Find where the given text appears and provide that cell's center as (x, y) coordinate. 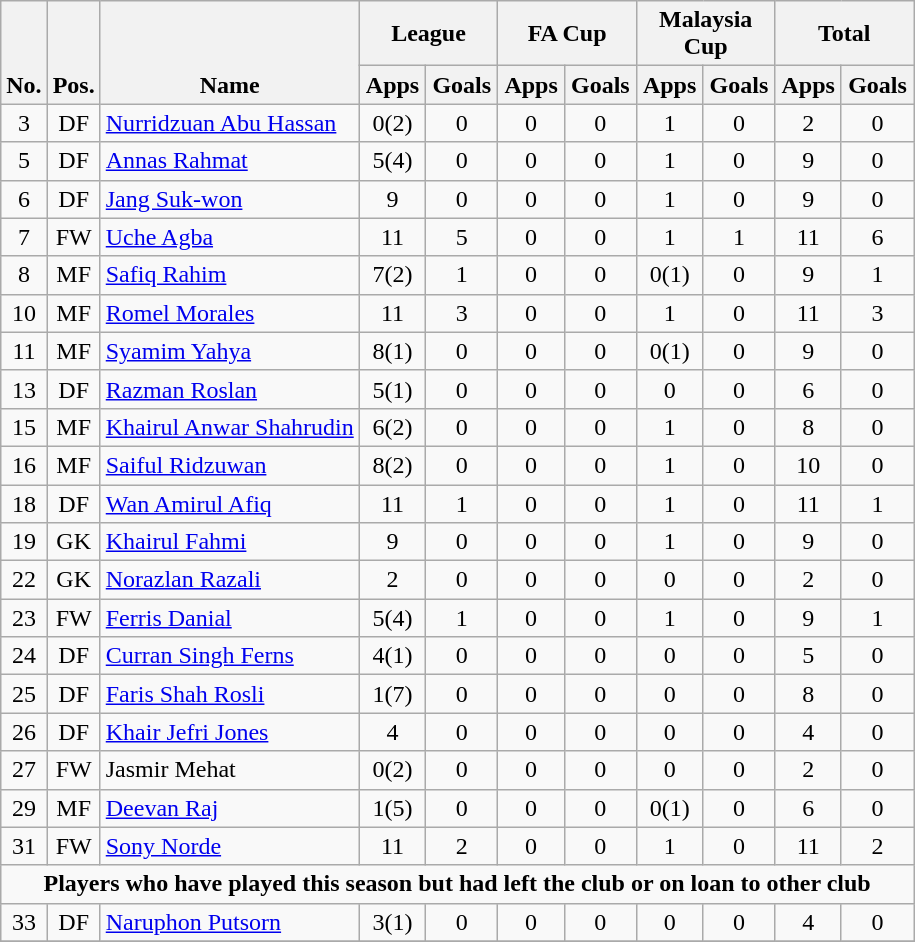
Naruphon Putsorn (230, 922)
Razman Roslan (230, 389)
Players who have played this season but had left the club or on loan to other club (458, 884)
3(1) (392, 922)
Wan Amirul Afiq (230, 503)
4(1) (392, 656)
1(7) (392, 694)
Ferris Danial (230, 618)
22 (24, 580)
29 (24, 808)
Jasmir Mehat (230, 770)
Khair Jefri Jones (230, 732)
7(2) (392, 275)
7 (24, 237)
No. (24, 52)
Curran Singh Ferns (230, 656)
1(5) (392, 808)
27 (24, 770)
15 (24, 427)
Annas Rahmat (230, 161)
League (428, 34)
33 (24, 922)
Khairul Fahmi (230, 542)
Norazlan Razali (230, 580)
Safiq Rahim (230, 275)
31 (24, 846)
Uche Agba (230, 237)
19 (24, 542)
Romel Morales (230, 313)
FA Cup (568, 34)
Nurridzuan Abu Hassan (230, 123)
Name (230, 52)
18 (24, 503)
8(2) (392, 465)
Malaysia Cup (706, 34)
Syamim Yahya (230, 351)
Total (844, 34)
25 (24, 694)
6(2) (392, 427)
Faris Shah Rosli (230, 694)
Khairul Anwar Shahrudin (230, 427)
Sony Norde (230, 846)
13 (24, 389)
Pos. (74, 52)
16 (24, 465)
24 (24, 656)
23 (24, 618)
Deevan Raj (230, 808)
8(1) (392, 351)
26 (24, 732)
Saiful Ridzuwan (230, 465)
Jang Suk-won (230, 199)
5(1) (392, 389)
